Find where the given text appears and provide that cell's center as [x, y] coordinate. 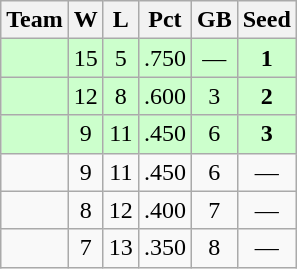
1 [266, 58]
.400 [164, 210]
.350 [164, 248]
Pct [164, 20]
.750 [164, 58]
.600 [164, 96]
13 [120, 248]
2 [266, 96]
GB [214, 20]
Seed [266, 20]
Team [35, 20]
W [86, 20]
5 [120, 58]
L [120, 20]
15 [86, 58]
